For the text-containing cell, return its midpoint in [X, Y] coordinate format. 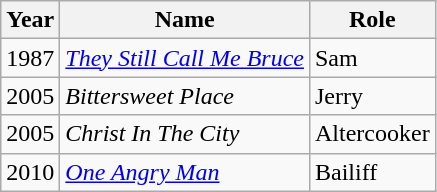
They Still Call Me Bruce [185, 58]
One Angry Man [185, 172]
Sam [372, 58]
Christ In The City [185, 134]
2010 [30, 172]
Bailiff [372, 172]
1987 [30, 58]
Name [185, 20]
Role [372, 20]
Jerry [372, 96]
Year [30, 20]
Bittersweet Place [185, 96]
Altercooker [372, 134]
